Search for the cell housing the specified text and yield its (x, y) center coordinate. 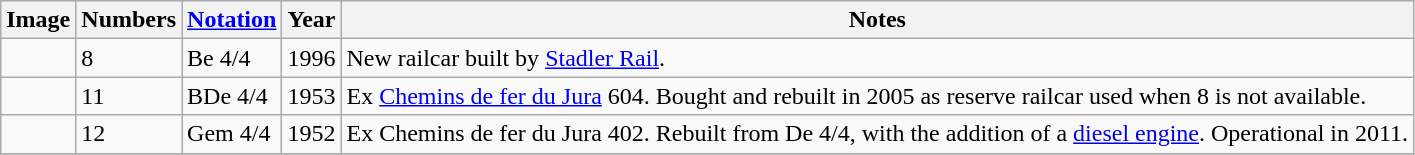
Notation (232, 20)
8 (129, 58)
1953 (312, 96)
Year (312, 20)
Ex Chemins de fer du Jura 402. Rebuilt from De 4/4, with the addition of a diesel engine. Operational in 2011. (878, 134)
Notes (878, 20)
Gem 4/4 (232, 134)
Numbers (129, 20)
New railcar built by Stadler Rail. (878, 58)
1952 (312, 134)
11 (129, 96)
Be 4/4 (232, 58)
BDe 4/4 (232, 96)
12 (129, 134)
Ex Chemins de fer du Jura 604. Bought and rebuilt in 2005 as reserve railcar used when 8 is not available. (878, 96)
Image (38, 20)
1996 (312, 58)
